Determine the (X, Y) coordinate at the center of the cell enclosing the given text.  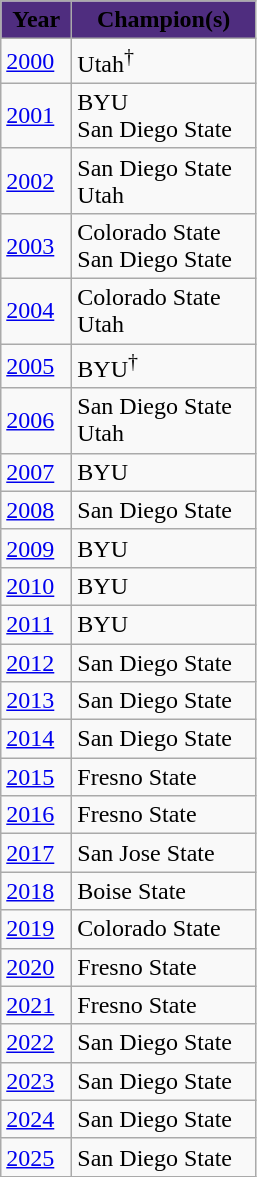
2001 (36, 116)
BYUSan Diego State (164, 116)
2009 (36, 548)
2025 (36, 1157)
2005 (36, 366)
2020 (36, 967)
2003 (36, 246)
BYU† (164, 366)
2002 (36, 180)
2022 (36, 1043)
2000 (36, 62)
2008 (36, 510)
Utah† (164, 62)
2013 (36, 701)
2010 (36, 586)
Champion(s) (164, 20)
San Jose State (164, 853)
2019 (36, 929)
2023 (36, 1081)
2012 (36, 663)
2024 (36, 1119)
Boise State (164, 891)
2007 (36, 472)
2011 (36, 624)
2018 (36, 891)
Colorado StateUtah (164, 312)
2004 (36, 312)
Colorado State (164, 929)
2021 (36, 1005)
Year (36, 20)
2015 (36, 777)
2014 (36, 739)
2016 (36, 815)
2006 (36, 420)
Colorado StateSan Diego State (164, 246)
2017 (36, 853)
